Identify which cell holds the provided text, then report its [x, y] central coordinate. 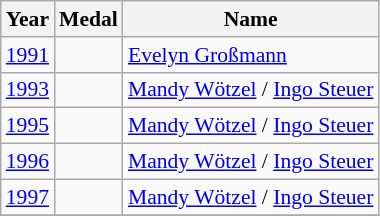
Evelyn Großmann [251, 55]
1996 [28, 162]
1997 [28, 197]
1993 [28, 90]
1995 [28, 126]
Name [251, 19]
Year [28, 19]
1991 [28, 55]
Medal [88, 19]
